Determine the (x, y) coordinate at the center of the cell enclosing the given text.  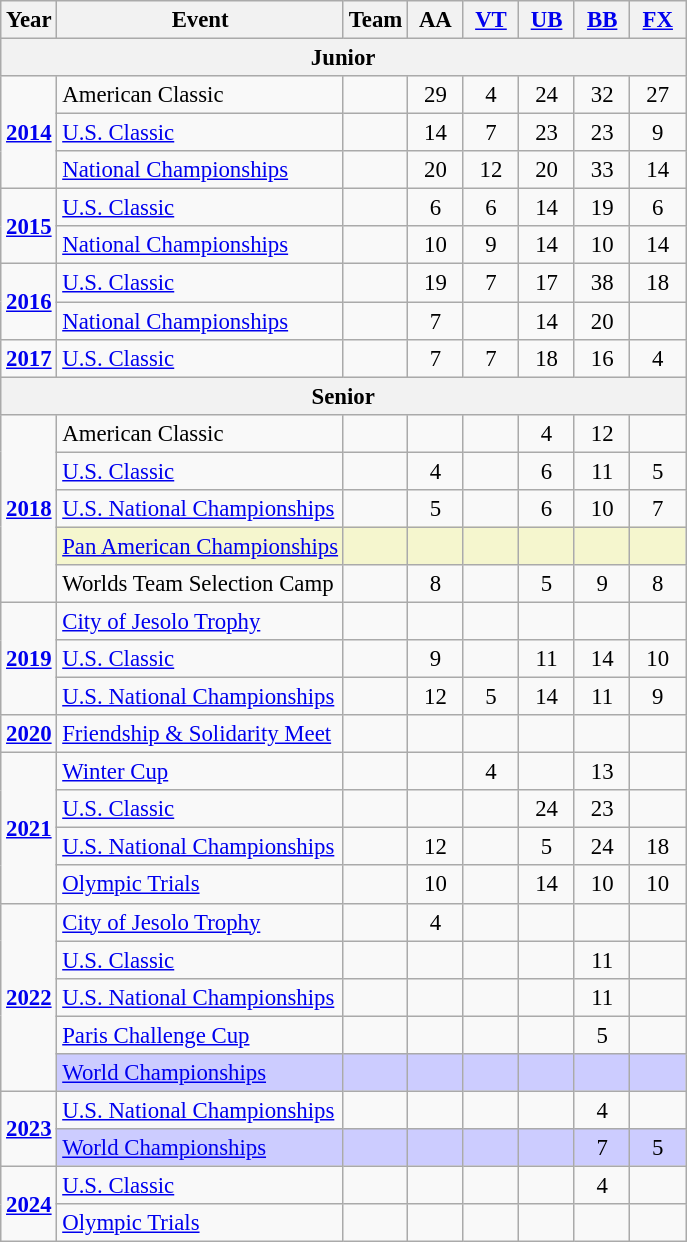
2016 (29, 302)
Senior (344, 396)
38 (602, 283)
2020 (29, 734)
Friendship & Solidarity Meet (200, 734)
2023 (29, 1128)
UB (547, 20)
FX (658, 20)
13 (602, 772)
VT (491, 20)
Winter Cup (200, 772)
27 (658, 95)
2015 (29, 226)
2019 (29, 658)
2021 (29, 828)
32 (602, 95)
AA (436, 20)
2022 (29, 997)
2014 (29, 132)
Pan American Championships (200, 546)
29 (436, 95)
33 (602, 170)
Team (375, 20)
Paris Challenge Cup (200, 1035)
BB (602, 20)
17 (547, 283)
Year (29, 20)
Worlds Team Selection Camp (200, 584)
Junior (344, 58)
2018 (29, 508)
16 (602, 358)
2024 (29, 1204)
2017 (29, 358)
Event (200, 20)
